Pinpoint the cell where the given text exists, returning its (x, y) midpoint coordinate. 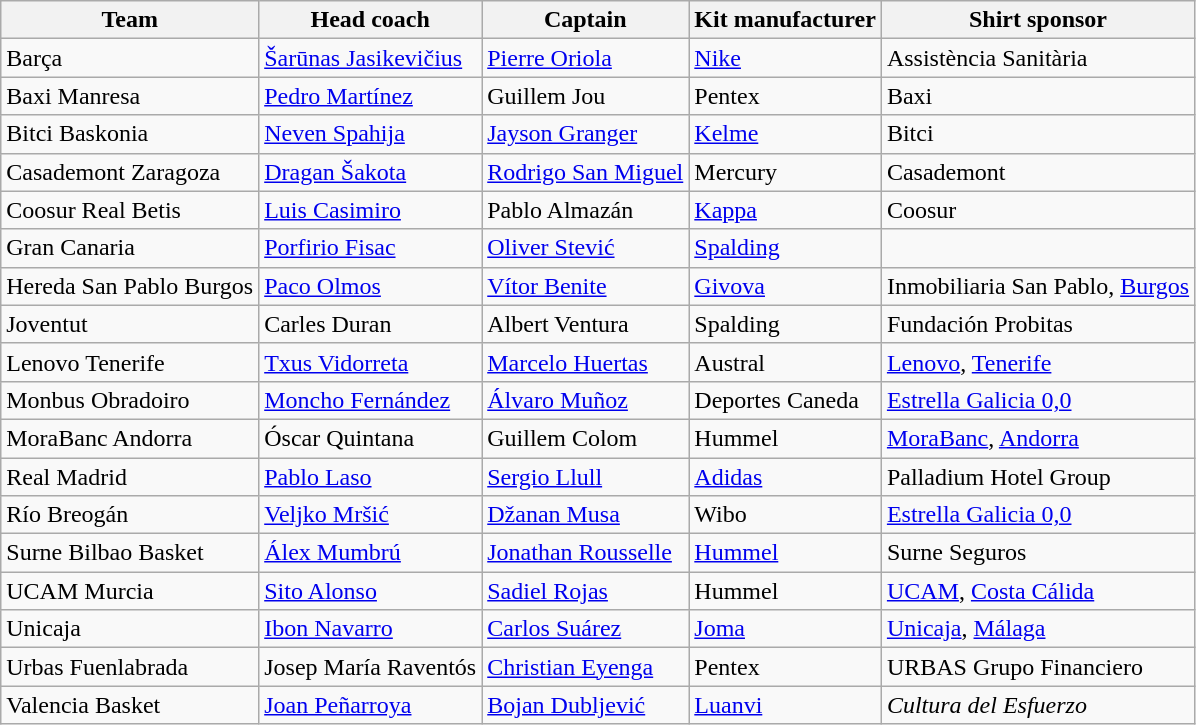
Jayson Granger (586, 134)
Unicaja (130, 629)
Coosur Real Betis (130, 210)
Christian Eyenga (586, 667)
Shirt sponsor (1038, 20)
Pedro Martínez (370, 96)
Pablo Laso (370, 477)
Deportes Caneda (786, 400)
Wibo (786, 515)
Casademont Zaragoza (130, 172)
Bojan Dubljević (586, 705)
UCAM Murcia (130, 591)
Fundación Probitas (1038, 324)
Guillem Jou (586, 96)
Jonathan Rousselle (586, 553)
Lenovo Tenerife (130, 362)
Rodrigo San Miguel (586, 172)
Neven Spahija (370, 134)
Paco Olmos (370, 286)
Josep María Raventós (370, 667)
Kelme (786, 134)
Adidas (786, 477)
Txus Vidorreta (370, 362)
Pierre Oriola (586, 58)
Palladium Hotel Group (1038, 477)
Nike (786, 58)
Assistència Sanitària (1038, 58)
Surne Bilbao Basket (130, 553)
Barça (130, 58)
Unicaja, Málaga (1038, 629)
Veljko Mršić (370, 515)
Luanvi (786, 705)
Gran Canaria (130, 248)
Sito Alonso (370, 591)
Team (130, 20)
Dragan Šakota (370, 172)
Hereda San Pablo Burgos (130, 286)
Albert Ventura (586, 324)
Head coach (370, 20)
Baxi (1038, 96)
Joan Peñarroya (370, 705)
Casademont (1038, 172)
Šarūnas Jasikevičius (370, 58)
Río Breogán (130, 515)
Kappa (786, 210)
Givova (786, 286)
Álex Mumbrú (370, 553)
Marcelo Huertas (586, 362)
Cultura del Esfuerzo (1038, 705)
Óscar Quintana (370, 438)
Oliver Stević (586, 248)
Austral (786, 362)
Monbus Obradoiro (130, 400)
URBAS Grupo Financiero (1038, 667)
Mercury (786, 172)
Carles Duran (370, 324)
MoraBanc Andorra (130, 438)
Captain (586, 20)
Urbas Fuenlabrada (130, 667)
Ibon Navarro (370, 629)
Bitci (1038, 134)
Vítor Benite (586, 286)
Inmobiliaria San Pablo, Burgos (1038, 286)
Sergio Llull (586, 477)
Surne Seguros (1038, 553)
Coosur (1038, 210)
Sadiel Rojas (586, 591)
Moncho Fernández (370, 400)
Valencia Basket (130, 705)
Baxi Manresa (130, 96)
Kit manufacturer (786, 20)
Pablo Almazán (586, 210)
Bitci Baskonia (130, 134)
Luis Casimiro (370, 210)
MoraBanc, Andorra (1038, 438)
Guillem Colom (586, 438)
Džanan Musa (586, 515)
Porfirio Fisac (370, 248)
Joma (786, 629)
Real Madrid (130, 477)
Lenovo, Tenerife (1038, 362)
Álvaro Muñoz (586, 400)
Carlos Suárez (586, 629)
UCAM, Costa Cálida (1038, 591)
Joventut (130, 324)
